For the text-containing cell, return its midpoint in [x, y] coordinate format. 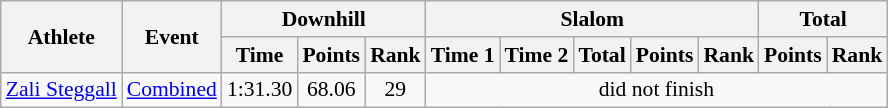
Event [172, 36]
Time 2 [537, 55]
Combined [172, 90]
29 [396, 90]
Zali Steggall [62, 90]
Time [260, 55]
did not finish [657, 90]
Downhill [324, 19]
Slalom [592, 19]
1:31.30 [260, 90]
68.06 [331, 90]
Time 1 [463, 55]
Athlete [62, 36]
